Extract the (X, Y) coordinate from the center of the cell holding the provided text.  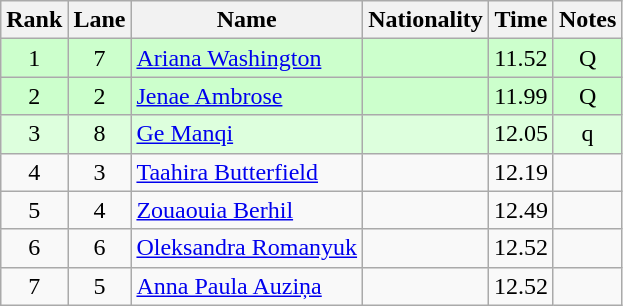
Nationality (426, 20)
12.49 (520, 210)
Anna Paula Auziņa (247, 286)
Ge Manqi (247, 134)
Notes (587, 20)
11.52 (520, 58)
q (587, 134)
1 (34, 58)
Ariana Washington (247, 58)
12.19 (520, 172)
Lane (100, 20)
Taahira Butterfield (247, 172)
Rank (34, 20)
11.99 (520, 96)
8 (100, 134)
12.05 (520, 134)
Time (520, 20)
Name (247, 20)
Oleksandra Romanyuk (247, 248)
Zouaouia Berhil (247, 210)
Jenae Ambrose (247, 96)
